Pinpoint the cell where the given text exists, returning its [x, y] midpoint coordinate. 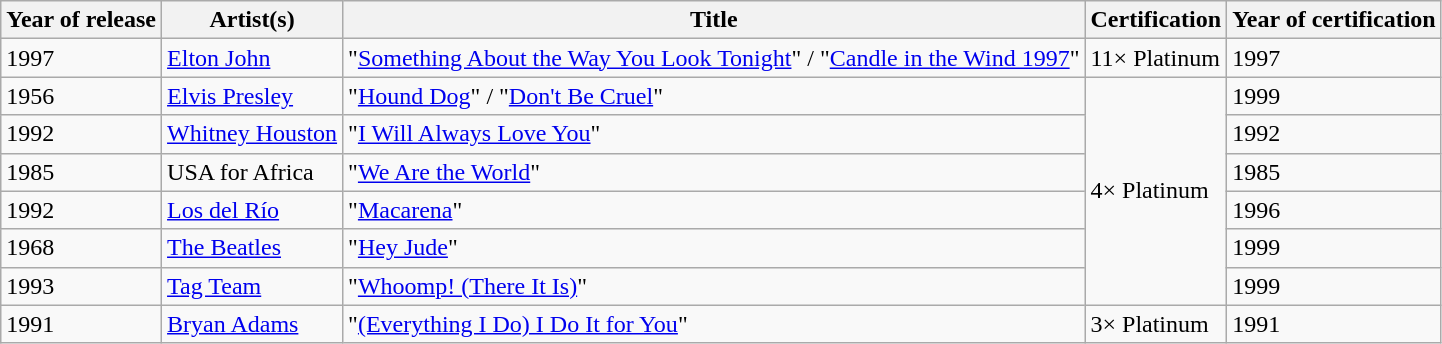
Title [714, 20]
"(Everything I Do) I Do It for You" [714, 324]
Tag Team [252, 286]
Elton John [252, 58]
The Beatles [252, 248]
"We Are the World" [714, 172]
Artist(s) [252, 20]
4× Platinum [1156, 191]
"Macarena" [714, 210]
Los del Río [252, 210]
1996 [1334, 210]
Certification [1156, 20]
1993 [82, 286]
"Hey Jude" [714, 248]
Bryan Adams [252, 324]
"Hound Dog" / "Don't Be Cruel" [714, 96]
Whitney Houston [252, 134]
3× Platinum [1156, 324]
"Whoomp! (There It Is)" [714, 286]
"I Will Always Love You" [714, 134]
USA for Africa [252, 172]
1968 [82, 248]
11× Platinum [1156, 58]
Year of release [82, 20]
1956 [82, 96]
Year of certification [1334, 20]
"Something About the Way You Look Tonight" / "Candle in the Wind 1997" [714, 58]
Elvis Presley [252, 96]
